Determine the [X, Y] coordinate at the center of the cell enclosing the given text.  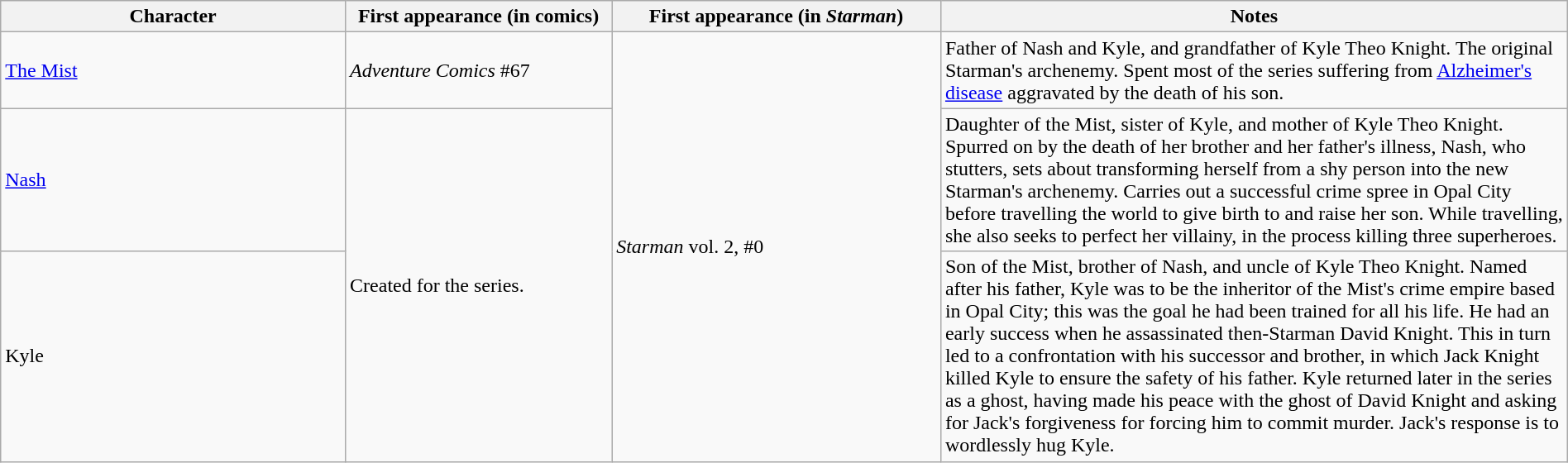
First appearance (in comics) [479, 17]
First appearance (in Starman) [777, 17]
Created for the series. [479, 284]
Adventure Comics #67 [479, 70]
Notes [1254, 17]
Character [174, 17]
Kyle [174, 356]
Nash [174, 180]
The Mist [174, 70]
Starman vol. 2, #0 [777, 246]
